Provide the (x, y) coordinate of the cell's center where the given text is located.  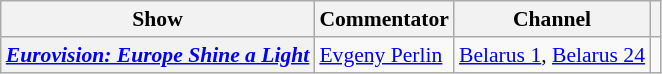
Belarus 1, Belarus 24 (552, 55)
Channel (552, 19)
Commentator (384, 19)
Show (158, 19)
Evgeny Perlin (384, 55)
Eurovision: Europe Shine a Light (158, 55)
